Search for the cell housing the specified text and yield its (x, y) center coordinate. 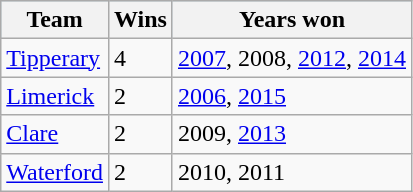
Wins (140, 20)
Limerick (55, 96)
2006, 2015 (292, 96)
2010, 2011 (292, 172)
Years won (292, 20)
Tipperary (55, 58)
4 (140, 58)
Waterford (55, 172)
Team (55, 20)
Clare (55, 134)
2009, 2013 (292, 134)
2007, 2008, 2012, 2014 (292, 58)
